Detect which cell encompasses the target text, then output its (X, Y) center coordinate. 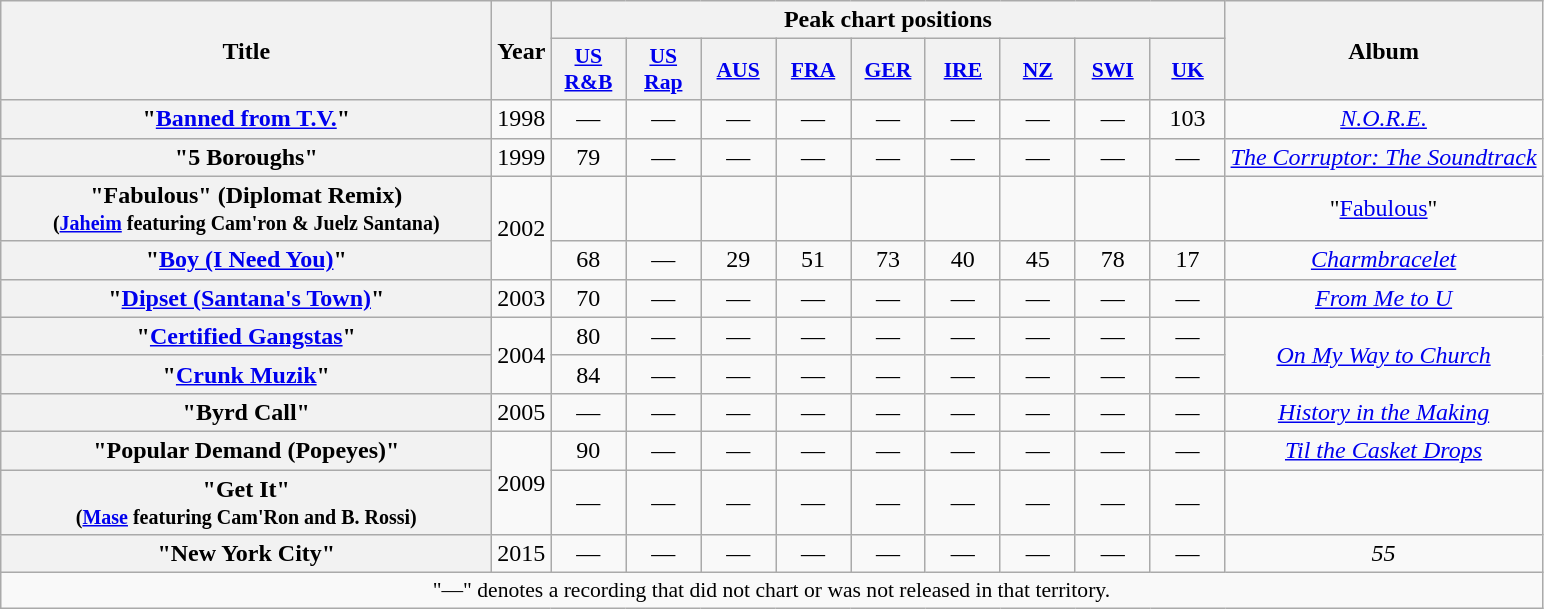
78 (1112, 260)
51 (814, 260)
70 (588, 298)
103 (1188, 119)
"Popular Demand (Popeyes)" (246, 450)
"—" denotes a recording that did not chart or was not released in that territory. (772, 591)
"Dipset (Santana's Town)" (246, 298)
FRA (814, 70)
2002 (522, 228)
80 (588, 336)
29 (738, 260)
"Fabulous" (1384, 208)
SWI (1112, 70)
40 (962, 260)
1999 (522, 157)
History in the Making (1384, 412)
The Corruptor: The Soundtrack (1384, 157)
Charmbracelet (1384, 260)
"5 Boroughs" (246, 157)
17 (1188, 260)
2003 (522, 298)
"Boy (I Need You)" (246, 260)
68 (588, 260)
Peak chart positions (888, 20)
90 (588, 450)
"Certified Gangstas" (246, 336)
Year (522, 50)
Album (1384, 50)
On My Way to Church (1384, 355)
2009 (522, 482)
From Me to U (1384, 298)
AUS (738, 70)
55 (1384, 554)
N.O.R.E. (1384, 119)
USRap (664, 70)
2005 (522, 412)
84 (588, 374)
NZ (1038, 70)
45 (1038, 260)
2004 (522, 355)
"Fabulous" (Diplomat Remix)(Jaheim featuring Cam'ron & Juelz Santana) (246, 208)
IRE (962, 70)
UK (1188, 70)
1998 (522, 119)
USR&B (588, 70)
"Crunk Muzik" (246, 374)
79 (588, 157)
"Byrd Call" (246, 412)
Til the Casket Drops (1384, 450)
"Banned from T.V." (246, 119)
Title (246, 50)
"Get It"(Mase featuring Cam'Ron and B. Rossi) (246, 502)
GER (888, 70)
73 (888, 260)
"New York City" (246, 554)
2015 (522, 554)
